For the text-containing cell, return its midpoint in (x, y) coordinate format. 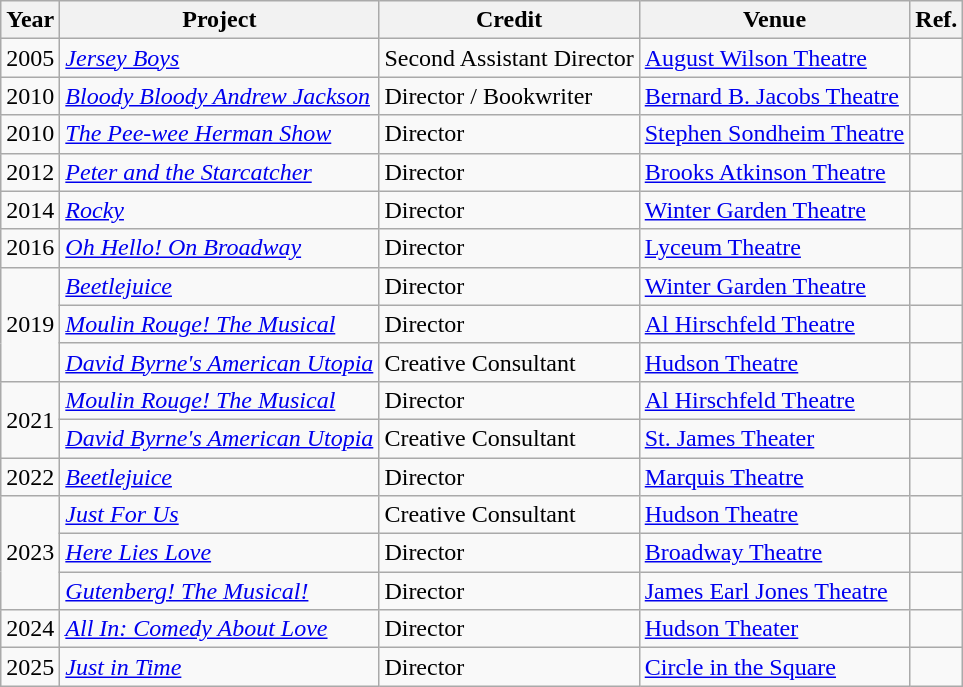
2024 (30, 629)
St. James Theater (774, 438)
Brooks Atkinson Theatre (774, 172)
Here Lies Love (220, 553)
Project (220, 20)
James Earl Jones Theatre (774, 591)
Peter and the Starcatcher (220, 172)
August Wilson Theatre (774, 58)
Year (30, 20)
The Pee-wee Herman Show (220, 134)
Director / Bookwriter (509, 96)
Circle in the Square (774, 667)
Credit (509, 20)
2016 (30, 248)
2019 (30, 324)
Jersey Boys (220, 58)
2025 (30, 667)
Venue (774, 20)
2012 (30, 172)
Marquis Theatre (774, 477)
Just in Time (220, 667)
Stephen Sondheim Theatre (774, 134)
Ref. (936, 20)
Rocky (220, 210)
2022 (30, 477)
2023 (30, 553)
Gutenberg! The Musical! (220, 591)
Broadway Theatre (774, 553)
Hudson Theater (774, 629)
Just For Us (220, 515)
Oh Hello! On Broadway (220, 248)
2005 (30, 58)
Second Assistant Director (509, 58)
All In: Comedy About Love (220, 629)
2014 (30, 210)
Bernard B. Jacobs Theatre (774, 96)
Bloody Bloody Andrew Jackson (220, 96)
2021 (30, 419)
Lyceum Theatre (774, 248)
